Detect which cell encompasses the target text, then output its [x, y] center coordinate. 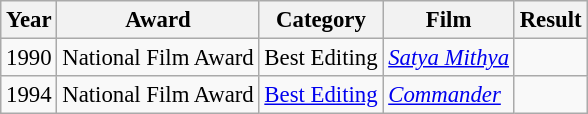
Result [550, 20]
1994 [29, 95]
Award [158, 20]
Category [321, 20]
Film [448, 20]
1990 [29, 58]
Year [29, 20]
Satya Mithya [448, 58]
Commander [448, 95]
